Scan for the cell matching the given text and deliver its [X, Y] coordinate at center. 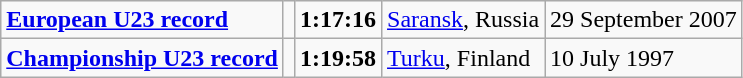
Saransk, Russia [464, 20]
Turku, Finland [464, 58]
Championship U23 record [142, 58]
29 September 2007 [644, 20]
10 July 1997 [644, 58]
1:17:16 [338, 20]
European U23 record [142, 20]
1:19:58 [338, 58]
